Return the (x, y) coordinate for the center point of the cell that contains the specified text.  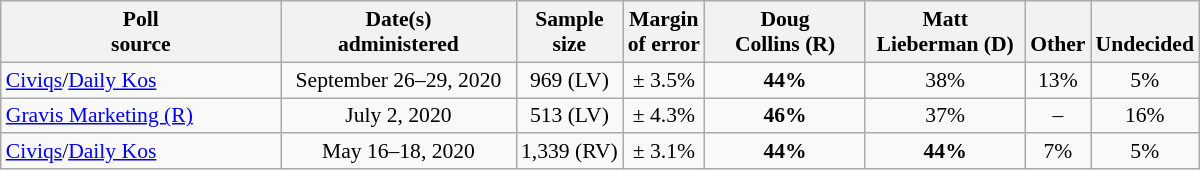
± 3.1% (664, 152)
July 2, 2020 (398, 116)
DougCollins (R) (785, 32)
Samplesize (570, 32)
13% (1058, 80)
± 3.5% (664, 80)
MattLieberman (D) (945, 32)
16% (1144, 116)
Gravis Marketing (R) (141, 116)
May 16–18, 2020 (398, 152)
38% (945, 80)
Date(s)administered (398, 32)
1,339 (RV) (570, 152)
± 4.3% (664, 116)
– (1058, 116)
513 (LV) (570, 116)
September 26–29, 2020 (398, 80)
Other (1058, 32)
7% (1058, 152)
Pollsource (141, 32)
46% (785, 116)
969 (LV) (570, 80)
37% (945, 116)
Marginof error (664, 32)
Undecided (1144, 32)
